For the text-containing cell, return its midpoint in [X, Y] coordinate format. 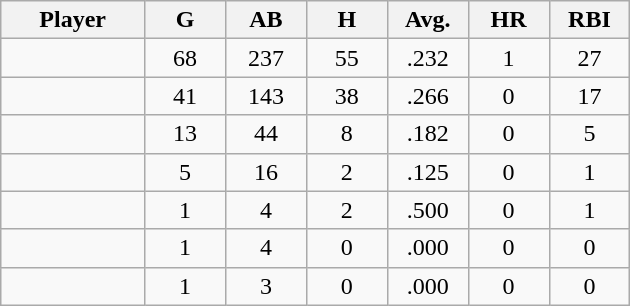
237 [266, 58]
G [186, 20]
8 [346, 134]
44 [266, 134]
41 [186, 96]
Avg. [428, 20]
.500 [428, 210]
3 [266, 286]
AB [266, 20]
68 [186, 58]
Player [73, 20]
.182 [428, 134]
143 [266, 96]
.266 [428, 96]
.232 [428, 58]
.125 [428, 172]
38 [346, 96]
RBI [590, 20]
H [346, 20]
27 [590, 58]
13 [186, 134]
HR [508, 20]
16 [266, 172]
55 [346, 58]
17 [590, 96]
